Return the (X, Y) coordinate for the center point of the cell that contains the specified text.  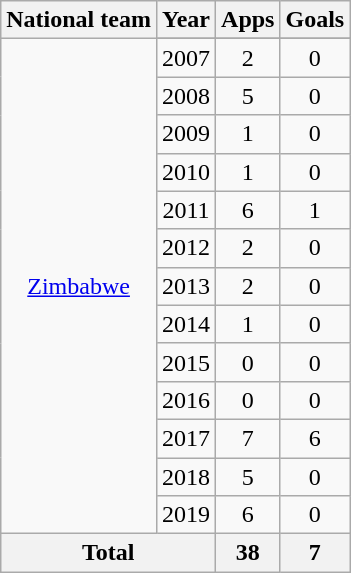
2012 (186, 248)
2007 (186, 58)
Goals (315, 20)
2015 (186, 362)
2014 (186, 324)
38 (248, 553)
2011 (186, 210)
Zimbabwe (79, 286)
Year (186, 20)
Total (108, 553)
National team (79, 20)
2013 (186, 286)
2019 (186, 515)
Apps (248, 20)
2009 (186, 134)
2010 (186, 172)
2018 (186, 477)
2008 (186, 96)
2016 (186, 400)
2017 (186, 438)
